Detect which cell encompasses the target text, then output its [x, y] center coordinate. 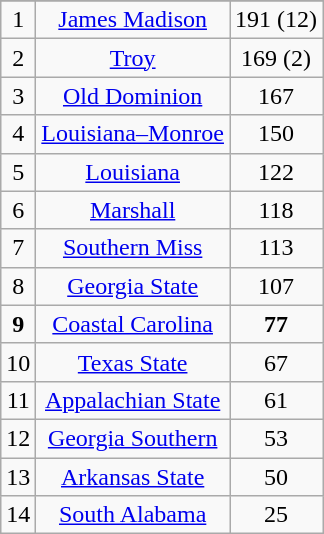
Southern Miss [133, 248]
13 [18, 477]
167 [276, 96]
Old Dominion [133, 96]
25 [276, 515]
107 [276, 286]
Arkansas State [133, 477]
James Madison [133, 20]
Louisiana [133, 172]
Georgia Southern [133, 438]
61 [276, 400]
2 [18, 58]
67 [276, 362]
122 [276, 172]
50 [276, 477]
Troy [133, 58]
5 [18, 172]
10 [18, 362]
Texas State [133, 362]
9 [18, 324]
150 [276, 134]
169 (2) [276, 58]
Georgia State [133, 286]
11 [18, 400]
Coastal Carolina [133, 324]
77 [276, 324]
1 [18, 20]
113 [276, 248]
Marshall [133, 210]
118 [276, 210]
53 [276, 438]
191 (12) [276, 20]
3 [18, 96]
12 [18, 438]
14 [18, 515]
Appalachian State [133, 400]
7 [18, 248]
Louisiana–Monroe [133, 134]
4 [18, 134]
8 [18, 286]
6 [18, 210]
South Alabama [133, 515]
